Provide the [X, Y] coordinate of the cell's center where the given text is located.  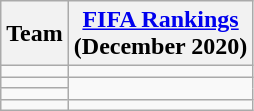
FIFA Rankings(December 2020) [160, 34]
Team [35, 34]
